Pinpoint the cell where the given text exists, returning its (X, Y) midpoint coordinate. 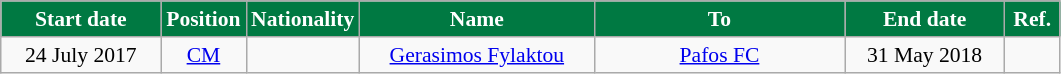
Start date (81, 19)
Gerasimos Fylaktou (476, 55)
Nationality (302, 19)
31 May 2018 (925, 55)
CM (204, 55)
Pafos FC (719, 55)
Name (476, 19)
To (719, 19)
Ref. (1032, 19)
End date (925, 19)
24 July 2017 (81, 55)
Position (204, 19)
